Return (X, Y) of the center of cell containing provided text 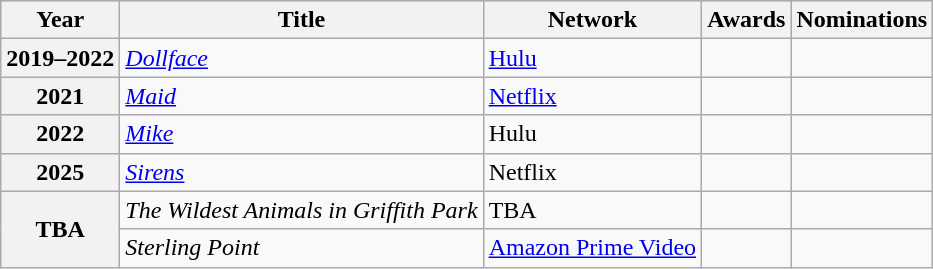
2021 (60, 96)
Title (302, 20)
Sirens (302, 172)
Year (60, 20)
Sterling Point (302, 248)
Amazon Prime Video (592, 248)
Awards (746, 20)
Dollface (302, 58)
Mike (302, 134)
The Wildest Animals in Griffith Park (302, 210)
2025 (60, 172)
Nominations (862, 20)
2022 (60, 134)
2019–2022 (60, 58)
Network (592, 20)
Maid (302, 96)
